For the text-containing cell, return its midpoint in (x, y) coordinate format. 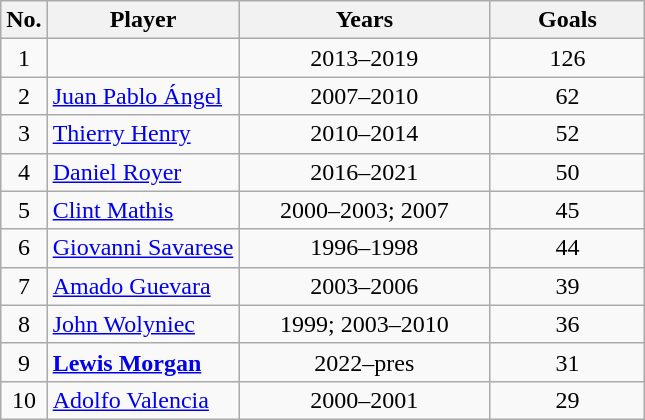
Goals (568, 20)
9 (24, 362)
Thierry Henry (143, 134)
10 (24, 400)
2022–pres (364, 362)
29 (568, 400)
Juan Pablo Ángel (143, 96)
36 (568, 324)
Adolfo Valencia (143, 400)
No. (24, 20)
Daniel Royer (143, 172)
2013–2019 (364, 58)
2000–2001 (364, 400)
2 (24, 96)
2007–2010 (364, 96)
Years (364, 20)
1996–1998 (364, 248)
Clint Mathis (143, 210)
126 (568, 58)
Giovanni Savarese (143, 248)
2000–2003; 2007 (364, 210)
62 (568, 96)
2010–2014 (364, 134)
3 (24, 134)
2003–2006 (364, 286)
8 (24, 324)
John Wolyniec (143, 324)
Player (143, 20)
31 (568, 362)
7 (24, 286)
6 (24, 248)
5 (24, 210)
Lewis Morgan (143, 362)
44 (568, 248)
1 (24, 58)
50 (568, 172)
39 (568, 286)
Amado Guevara (143, 286)
52 (568, 134)
2016–2021 (364, 172)
45 (568, 210)
4 (24, 172)
1999; 2003–2010 (364, 324)
